Return the [X, Y] coordinate for the center point of the cell that contains the specified text.  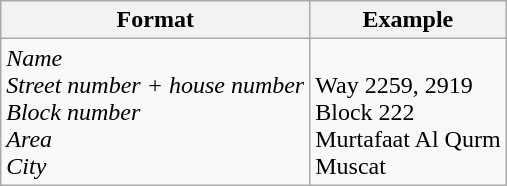
Way 2259, 2919Block 222Murtafaat Al QurmMuscat [408, 112]
Example [408, 20]
NameStreet number + house numberBlock numberAreaCity [156, 112]
Format [156, 20]
